From the cell containing the given text, extract its center point as [X, Y] coordinate. 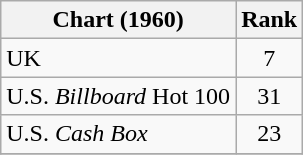
23 [270, 134]
Chart (1960) [118, 20]
UK [118, 58]
U.S. Cash Box [118, 134]
7 [270, 58]
Rank [270, 20]
U.S. Billboard Hot 100 [118, 96]
31 [270, 96]
